Extract the (X, Y) coordinate from the center of the cell holding the provided text.  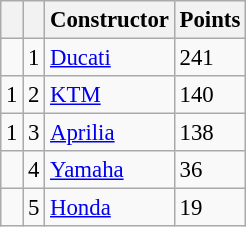
5 (34, 208)
4 (34, 170)
Ducati (110, 58)
19 (210, 208)
Yamaha (110, 170)
Honda (110, 208)
138 (210, 133)
140 (210, 95)
Points (210, 20)
3 (34, 133)
2 (34, 95)
36 (210, 170)
Constructor (110, 20)
KTM (110, 95)
Aprilia (110, 133)
241 (210, 58)
